Provide the [x, y] coordinate of the cell's center where the given text is located.  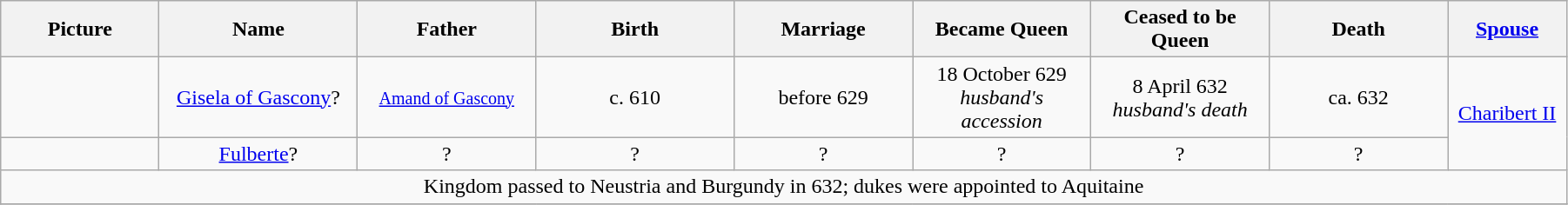
Kingdom passed to Neustria and Burgundy in 632; dukes were appointed to Aquitaine [784, 187]
Gisela of Gascony? [258, 97]
Birth [635, 30]
Became Queen [1002, 30]
Picture [80, 30]
c. 610 [635, 97]
Fulberte? [258, 154]
18 October 629husband's accession [1002, 97]
ca. 632 [1359, 97]
Ceased to be Queen [1180, 30]
Death [1359, 30]
Charibert II [1507, 114]
Name [258, 30]
Spouse [1507, 30]
Amand of Gascony [447, 97]
Marriage [823, 30]
8 April 632husband's death [1180, 97]
Father [447, 30]
before 629 [823, 97]
